Pinpoint the cell where the given text exists, returning its [x, y] midpoint coordinate. 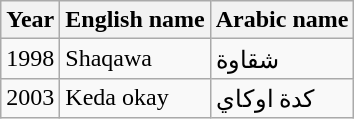
Keda okay [135, 98]
Arabic name [282, 20]
2003 [30, 98]
Year [30, 20]
English name [135, 20]
شقاوة [282, 59]
1998 [30, 59]
Shaqawa [135, 59]
كدة اوكاي [282, 98]
